Capture the cell that displays the provided text and extract its (X, Y) central coordinate. 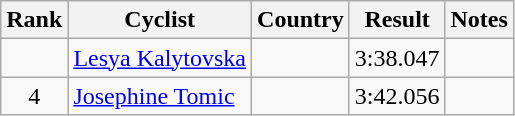
Rank (34, 20)
3:42.056 (397, 96)
3:38.047 (397, 58)
Josephine Tomic (160, 96)
Notes (479, 20)
Lesya Kalytovska (160, 58)
Country (301, 20)
Result (397, 20)
4 (34, 96)
Cyclist (160, 20)
